Scan for the cell matching the given text and deliver its (x, y) coordinate at center. 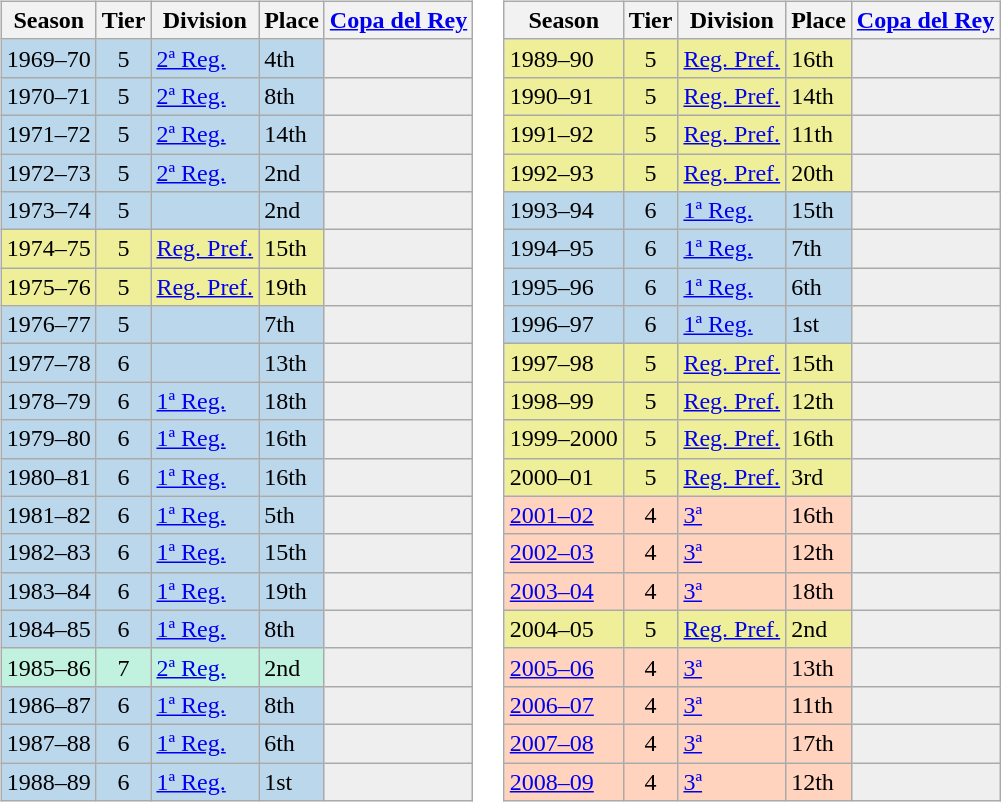
1978–79 (48, 401)
1994–95 (564, 249)
2003–04 (564, 591)
4th (292, 58)
1974–75 (48, 249)
1982–83 (48, 553)
1995–96 (564, 287)
1975–76 (48, 287)
1998–99 (564, 401)
1972–73 (48, 173)
1997–98 (564, 363)
1981–82 (48, 515)
1992–93 (564, 173)
1985–86 (48, 667)
1971–72 (48, 134)
20th (819, 173)
1970–71 (48, 96)
1999–2000 (564, 439)
2008–09 (564, 781)
2001–02 (564, 515)
1976–77 (48, 325)
1984–85 (48, 629)
1991–92 (564, 134)
1988–89 (48, 781)
1987–88 (48, 743)
17th (819, 743)
1969–70 (48, 58)
2005–06 (564, 667)
2002–03 (564, 553)
1989–90 (564, 58)
1977–78 (48, 363)
2000–01 (564, 477)
2006–07 (564, 705)
7 (124, 667)
2007–08 (564, 743)
1996–97 (564, 325)
1983–84 (48, 591)
1979–80 (48, 439)
5th (292, 515)
1973–74 (48, 211)
1986–87 (48, 705)
1990–91 (564, 96)
1980–81 (48, 477)
3rd (819, 477)
1993–94 (564, 211)
2004–05 (564, 629)
